Find where the given text appears and provide that cell's center as (X, Y) coordinate. 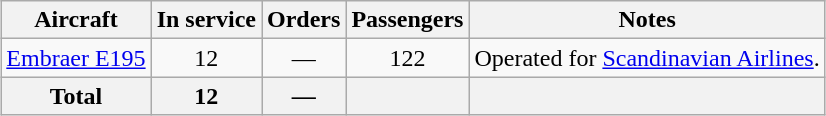
In service (206, 20)
Total (76, 96)
122 (408, 58)
Aircraft (76, 20)
Notes (647, 20)
Operated for Scandinavian Airlines. (647, 58)
Orders (304, 20)
Embraer E195 (76, 58)
Passengers (408, 20)
